For the text-containing cell, return its midpoint in [X, Y] coordinate format. 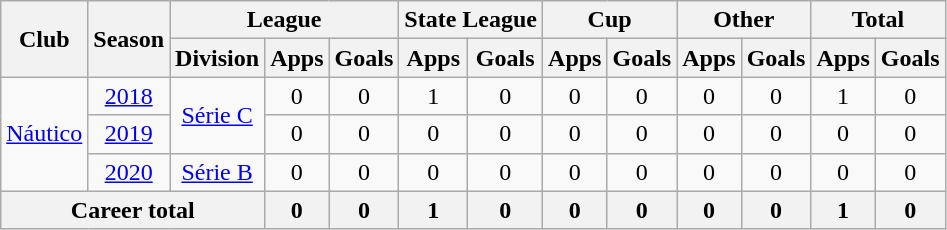
Náutico [44, 134]
Season [129, 39]
2020 [129, 172]
2019 [129, 134]
Career total [133, 210]
Série C [218, 115]
Cup [610, 20]
2018 [129, 96]
Série B [218, 172]
Division [218, 58]
League [284, 20]
Other [744, 20]
Total [878, 20]
State League [471, 20]
Club [44, 39]
